Pinpoint the cell where the given text exists, returning its [x, y] midpoint coordinate. 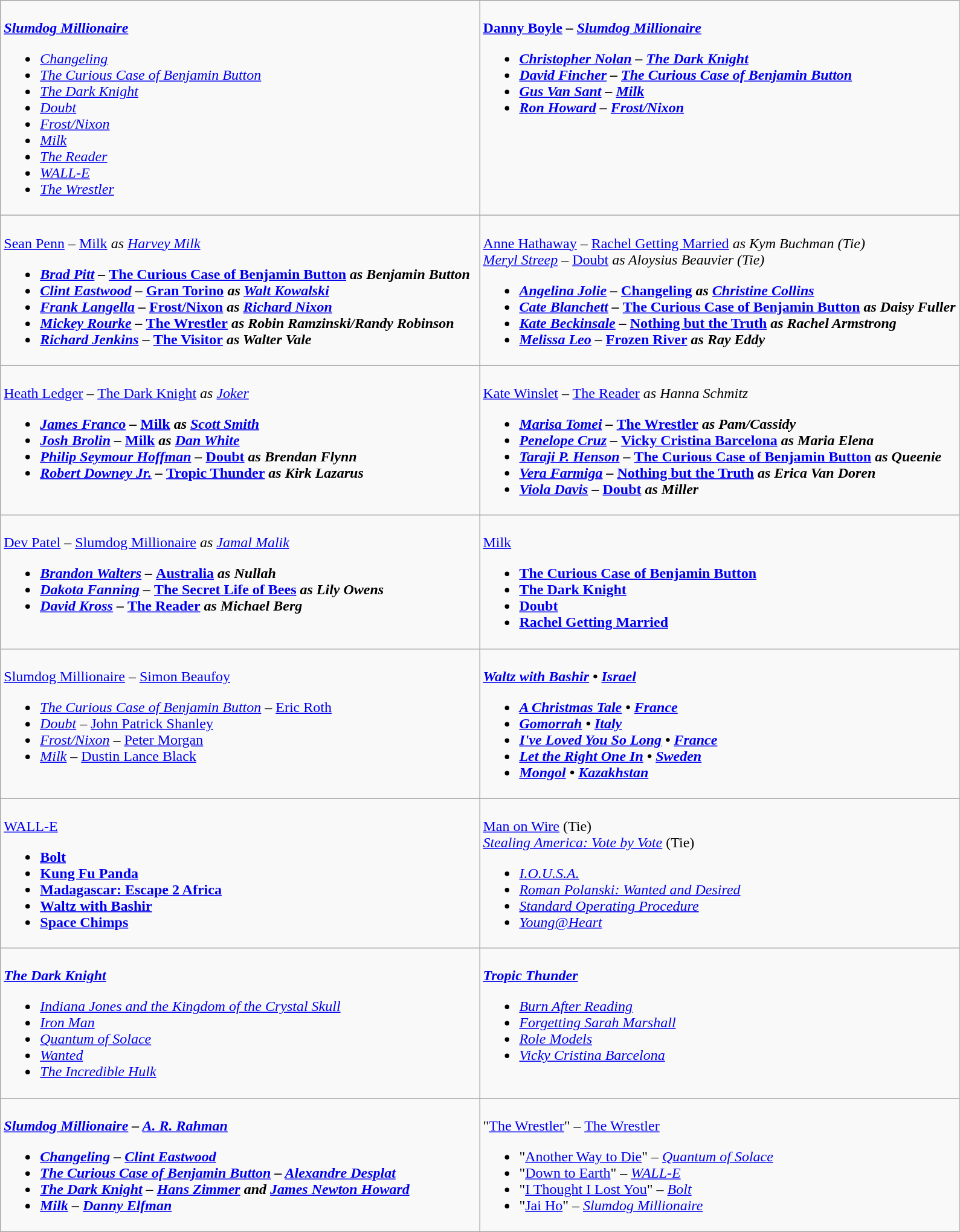
WALL-EBoltKung Fu PandaMadagascar: Escape 2 AfricaWaltz with BashirSpace Chimps [240, 873]
Man on Wire (Tie)Stealing America: Vote by Vote (Tie)I.O.U.S.A.Roman Polanski: Wanted and DesiredStandard Operating ProcedureYoung@Heart [719, 873]
Tropic ThunderBurn After ReadingForgetting Sarah MarshallRole ModelsVicky Cristina Barcelona [719, 1023]
Slumdog MillionaireChangelingThe Curious Case of Benjamin ButtonThe Dark KnightDoubtFrost/NixonMilkThe ReaderWALL-EThe Wrestler [240, 108]
MilkThe Curious Case of Benjamin ButtonThe Dark KnightDoubtRachel Getting Married [719, 582]
Waltz with Bashir • IsraelA Christmas Tale • FranceGomorrah • ItalyI've Loved You So Long • FranceLet the Right One In • SwedenMongol • Kazakhstan [719, 723]
The Dark KnightIndiana Jones and the Kingdom of the Crystal SkullIron ManQuantum of SolaceWantedThe Incredible Hulk [240, 1023]
